Capture the cell that displays the provided text and extract its (X, Y) central coordinate. 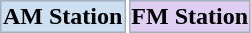
AM Station (62, 16)
FM Station (190, 16)
